For the text-containing cell, return its midpoint in [X, Y] coordinate format. 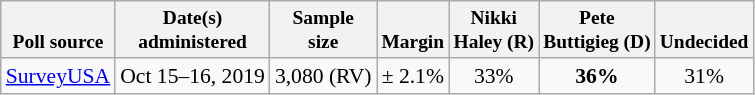
Poll source [58, 30]
PeteButtigieg (D) [598, 30]
NikkiHaley (R) [494, 30]
Oct 15–16, 2019 [192, 76]
Margin [413, 30]
3,080 (RV) [324, 76]
36% [598, 76]
Samplesize [324, 30]
Undecided [704, 30]
± 2.1% [413, 76]
31% [704, 76]
33% [494, 76]
Date(s)administered [192, 30]
SurveyUSA [58, 76]
